Search for the cell housing the specified text and yield its [x, y] center coordinate. 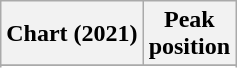
Peakposition [189, 34]
Chart (2021) [72, 34]
